For the text-containing cell, return its midpoint in (X, Y) coordinate format. 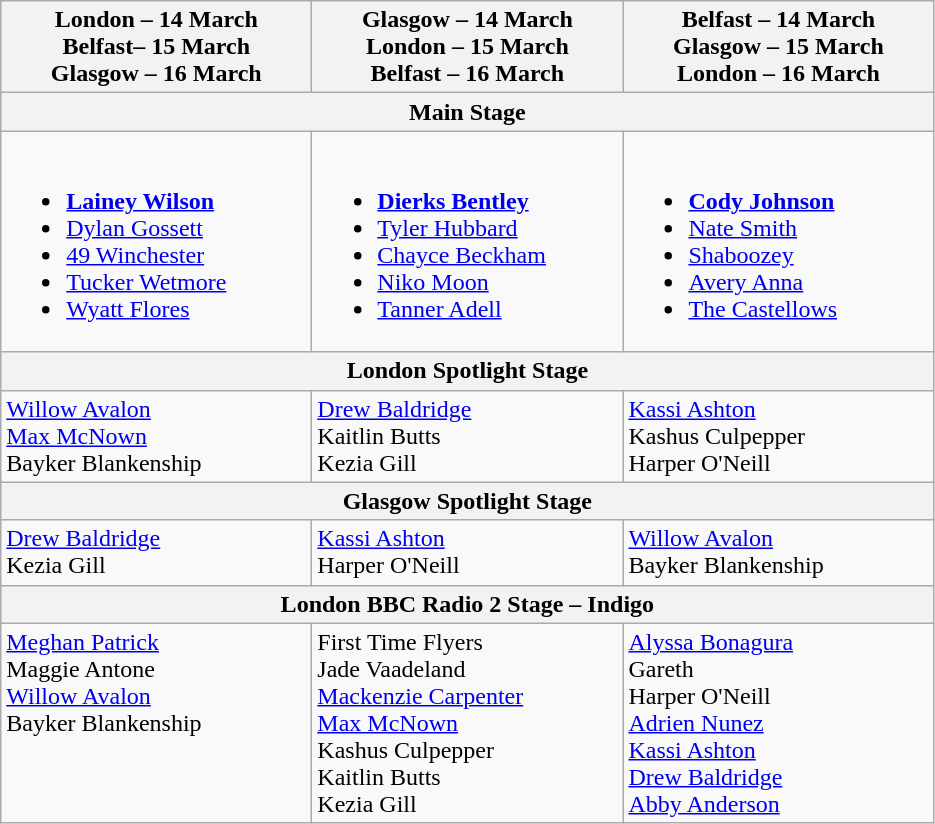
London BBC Radio 2 Stage – Indigo (468, 604)
Glasgow Spotlight Stage (468, 501)
Meghan Patrick Maggie Antone Willow Avalon Bayker Blankenship (156, 723)
Drew Baldridge Kaitlin Butts Kezia Gill (468, 436)
Belfast – 14 MarchGlasgow – 15 MarchLondon – 16 March (778, 47)
Alyssa Bonagura Gareth Harper O'Neill Adrien Nunez Kassi Ashton Drew Baldridge Abby Anderson (778, 723)
First Time Flyers Jade Vaadeland Mackenzie Carpenter Max McNown Kashus Culpepper Kaitlin Butts Kezia Gill (468, 723)
Drew Baldridge Kezia Gill (156, 552)
Dierks BentleyTyler HubbardChayce BeckhamNiko MoonTanner Adell (468, 242)
Cody JohnsonNate SmithShaboozeyAvery AnnaThe Castellows (778, 242)
Willow Avalon Max McNown Bayker Blankenship (156, 436)
Main Stage (468, 112)
London Spotlight Stage (468, 371)
Lainey WilsonDylan Gossett49 WinchesterTucker WetmoreWyatt Flores (156, 242)
Kassi Ashton Harper O'Neill (468, 552)
Willow Avalon Bayker Blankenship (778, 552)
London – 14 MarchBelfast– 15 MarchGlasgow – 16 March (156, 47)
Glasgow – 14 MarchLondon – 15 MarchBelfast – 16 March (468, 47)
Kassi Ashton Kashus Culpepper Harper O'Neill (778, 436)
